Locate the cell with the specified text and output its [X, Y] center coordinate. 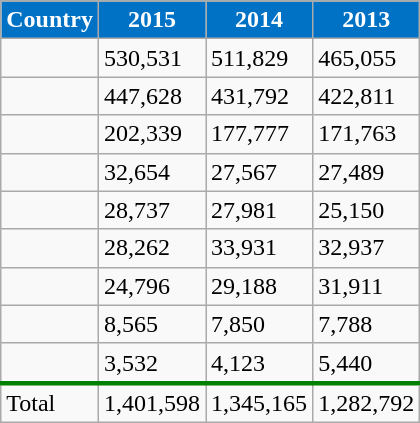
32,654 [152, 172]
7,788 [366, 324]
Country [50, 20]
1,345,165 [260, 403]
2013 [366, 20]
31,911 [366, 286]
28,737 [152, 210]
24,796 [152, 286]
7,850 [260, 324]
5,440 [366, 363]
177,777 [260, 134]
447,628 [152, 96]
27,489 [366, 172]
32,937 [366, 248]
2015 [152, 20]
511,829 [260, 58]
8,565 [152, 324]
33,931 [260, 248]
171,763 [366, 134]
3,532 [152, 363]
202,339 [152, 134]
422,811 [366, 96]
1,282,792 [366, 403]
Total [50, 403]
1,401,598 [152, 403]
530,531 [152, 58]
465,055 [366, 58]
27,981 [260, 210]
2014 [260, 20]
28,262 [152, 248]
25,150 [366, 210]
4,123 [260, 363]
431,792 [260, 96]
27,567 [260, 172]
29,188 [260, 286]
